For the text-containing cell, return its midpoint in (X, Y) coordinate format. 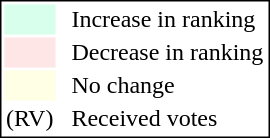
Decrease in ranking (168, 53)
(RV) (29, 119)
Increase in ranking (168, 19)
No change (168, 85)
Received votes (168, 119)
